Capture the cell that displays the provided text and extract its [X, Y] central coordinate. 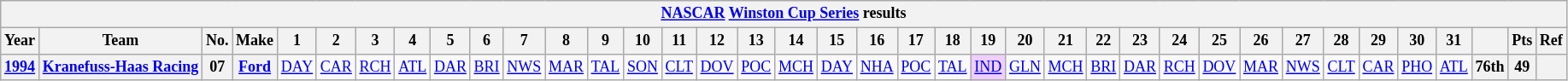
9 [605, 41]
5 [451, 41]
8 [567, 41]
7 [525, 41]
SON [643, 67]
24 [1179, 41]
Team [120, 41]
76th [1490, 67]
6 [487, 41]
26 [1261, 41]
19 [988, 41]
13 [756, 41]
20 [1025, 41]
NASCAR Winston Cup Series results [784, 14]
No. [217, 41]
49 [1523, 67]
30 [1417, 41]
22 [1104, 41]
1 [297, 41]
Kranefuss-Haas Racing [120, 67]
07 [217, 67]
1994 [21, 67]
25 [1219, 41]
17 [916, 41]
14 [796, 41]
Pts [1523, 41]
16 [877, 41]
NHA [877, 67]
Ford [255, 67]
4 [413, 41]
Year [21, 41]
15 [837, 41]
3 [375, 41]
PHO [1417, 67]
23 [1140, 41]
21 [1066, 41]
28 [1342, 41]
GLN [1025, 67]
31 [1453, 41]
27 [1302, 41]
Make [255, 41]
18 [953, 41]
IND [988, 67]
Ref [1552, 41]
10 [643, 41]
2 [336, 41]
11 [678, 41]
29 [1378, 41]
12 [717, 41]
